Return [x, y] of the center of cell containing provided text 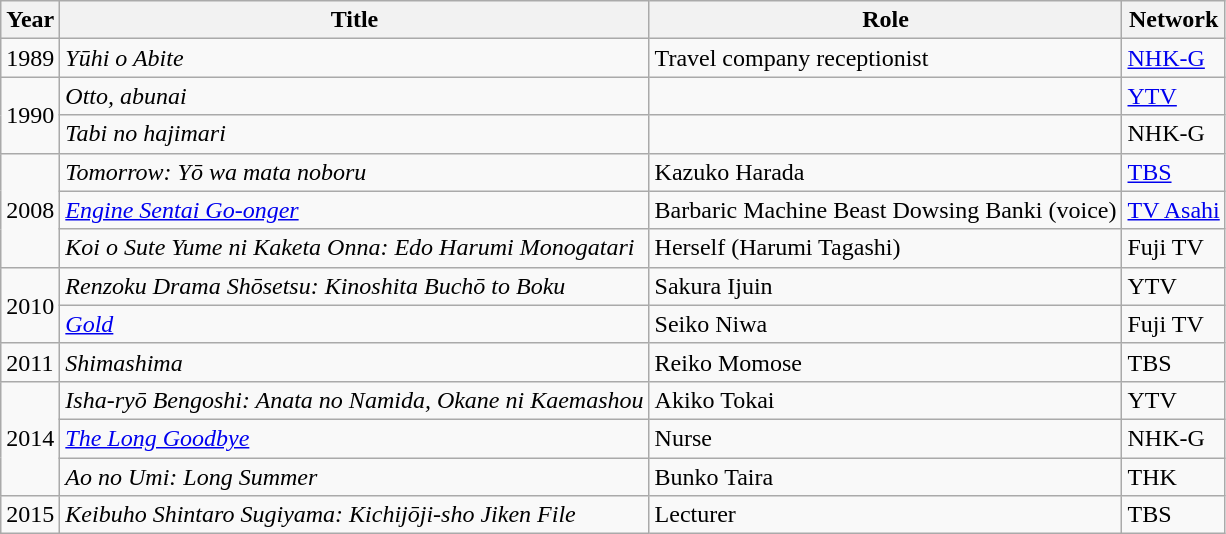
Otto, abunai [354, 96]
Seiko Niwa [886, 324]
2014 [30, 438]
Network [1174, 20]
Shimashima [354, 362]
Title [354, 20]
The Long Goodbye [354, 438]
Role [886, 20]
TV Asahi [1174, 210]
Koi o Sute Yume ni Kaketa Onna: Edo Harumi Monogatari [354, 248]
2011 [30, 362]
Sakura Ijuin [886, 286]
THK [1174, 477]
Reiko Momose [886, 362]
Yūhi o Abite [354, 58]
Kazuko Harada [886, 172]
Gold [354, 324]
Ao no Umi: Long Summer [354, 477]
2008 [30, 210]
Nurse [886, 438]
1990 [30, 115]
Tomorrow: Yō wa mata noboru [354, 172]
Herself (Harumi Tagashi) [886, 248]
Bunko Taira [886, 477]
1989 [30, 58]
Keibuho Shintaro Sugiyama: Kichijōji-sho Jiken File [354, 515]
Year [30, 20]
Lecturer [886, 515]
Tabi no hajimari [354, 134]
2010 [30, 305]
Travel company receptionist [886, 58]
Akiko Tokai [886, 400]
2015 [30, 515]
Renzoku Drama Shōsetsu: Kinoshita Buchō to Boku [354, 286]
Engine Sentai Go-onger [354, 210]
Isha-ryō Bengoshi: Anata no Namida, Okane ni Kaemashou [354, 400]
Barbaric Machine Beast Dowsing Banki (voice) [886, 210]
